Find where the given text appears and provide that cell's center as [X, Y] coordinate. 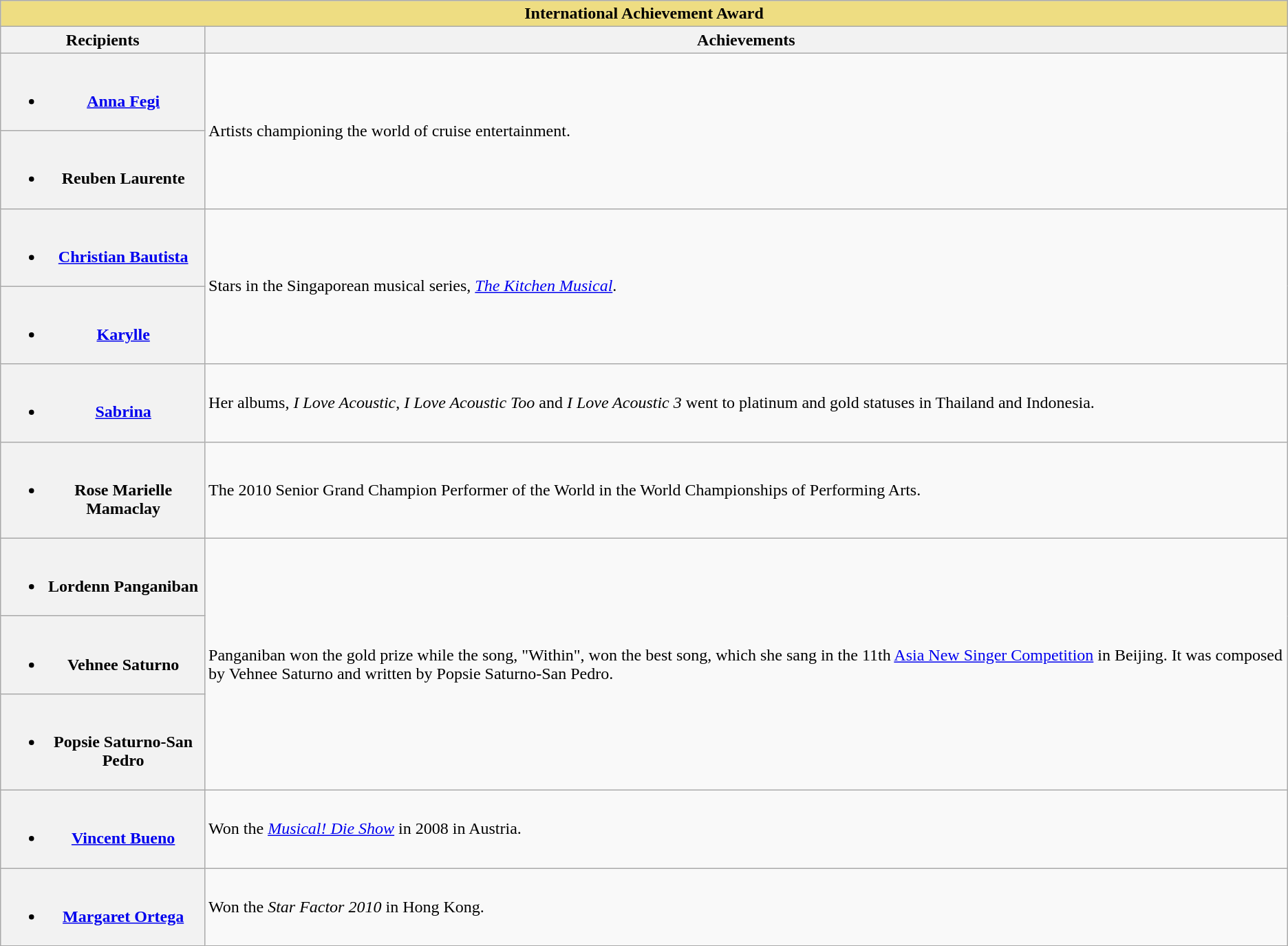
Stars in the Singaporean musical series, The Kitchen Musical. [747, 286]
International Achievement Award [644, 14]
Won the Star Factor 2010 in Hong Kong. [747, 907]
Achievements [747, 40]
Artists championing the world of cruise entertainment. [747, 131]
Vincent Bueno [103, 828]
Christian Bautista [103, 248]
Lordenn Panganiban [103, 577]
Sabrina [103, 403]
Her albums, I Love Acoustic, I Love Acoustic Too and I Love Acoustic 3 went to platinum and gold statuses in Thailand and Indonesia. [747, 403]
Recipients [103, 40]
Rose Marielle Mamaclay [103, 490]
Karylle [103, 325]
Vehnee Saturno [103, 655]
Anna Fegi [103, 92]
Margaret Ortega [103, 907]
The 2010 Senior Grand Champion Performer of the World in the World Championships of Performing Arts. [747, 490]
Popsie Saturno-San Pedro [103, 742]
Reuben Laurente [103, 169]
Won the Musical! Die Show in 2008 in Austria. [747, 828]
